Detect which cell encompasses the target text, then output its [x, y] center coordinate. 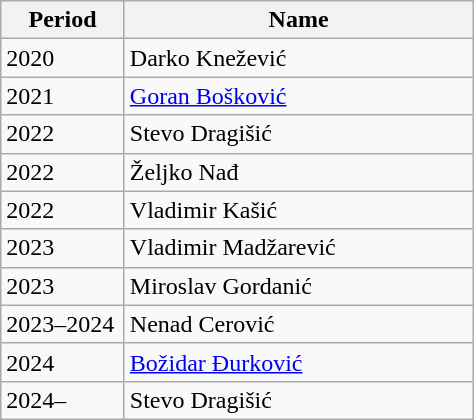
2020 [63, 58]
Period [63, 20]
Vladimir Kašić [298, 210]
Željko Nađ [298, 172]
2021 [63, 96]
Božidar Đurković [298, 362]
Miroslav Gordanić [298, 286]
2023–2024 [63, 324]
2024 [63, 362]
Nenad Cerović [298, 324]
Goran Bošković [298, 96]
Vladimir Madžarević [298, 248]
Name [298, 20]
2024– [63, 400]
Darko Knežević [298, 58]
